Pinpoint the cell where the given text exists, returning its (X, Y) midpoint coordinate. 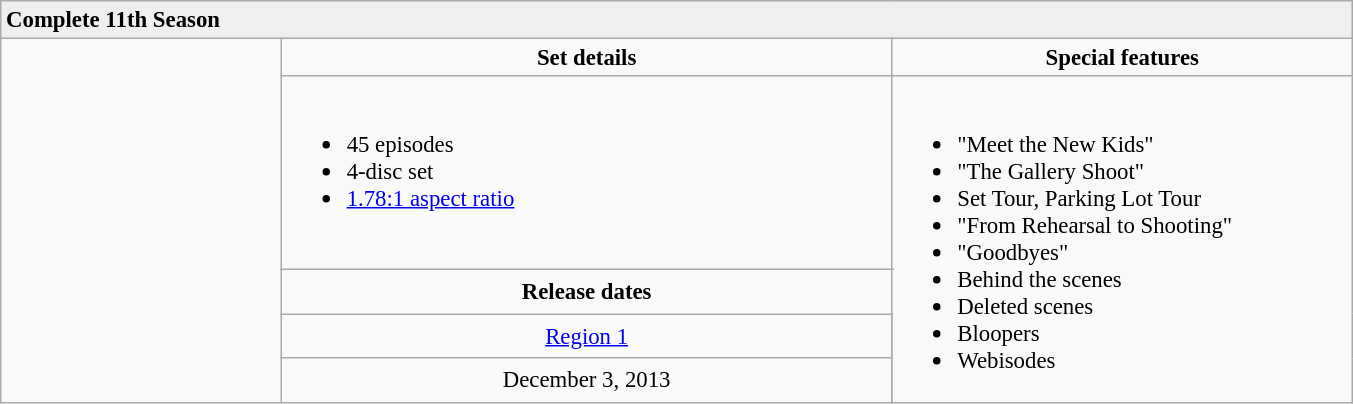
December 3, 2013 (586, 380)
Set details (586, 58)
Complete 11th Season (677, 20)
45 episodes4-disc set1.78:1 aspect ratio (586, 172)
Special features (1122, 58)
Release dates (586, 291)
Region 1 (586, 336)
